Identify which cell holds the provided text, then report its (x, y) central coordinate. 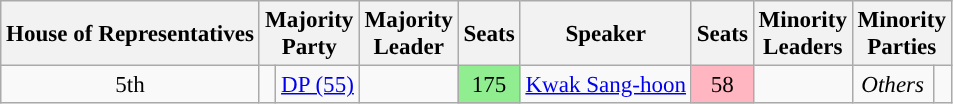
MinorityLeaders (802, 34)
Speaker (606, 34)
MinorityParties (902, 34)
175 (489, 85)
MajorityLeader (408, 34)
Kwak Sang-hoon (606, 85)
DP (55) (318, 85)
Others (892, 85)
5th (130, 85)
House of Representatives (130, 34)
MajorityParty (309, 34)
58 (722, 85)
